Scan for the cell matching the given text and deliver its [X, Y] coordinate at center. 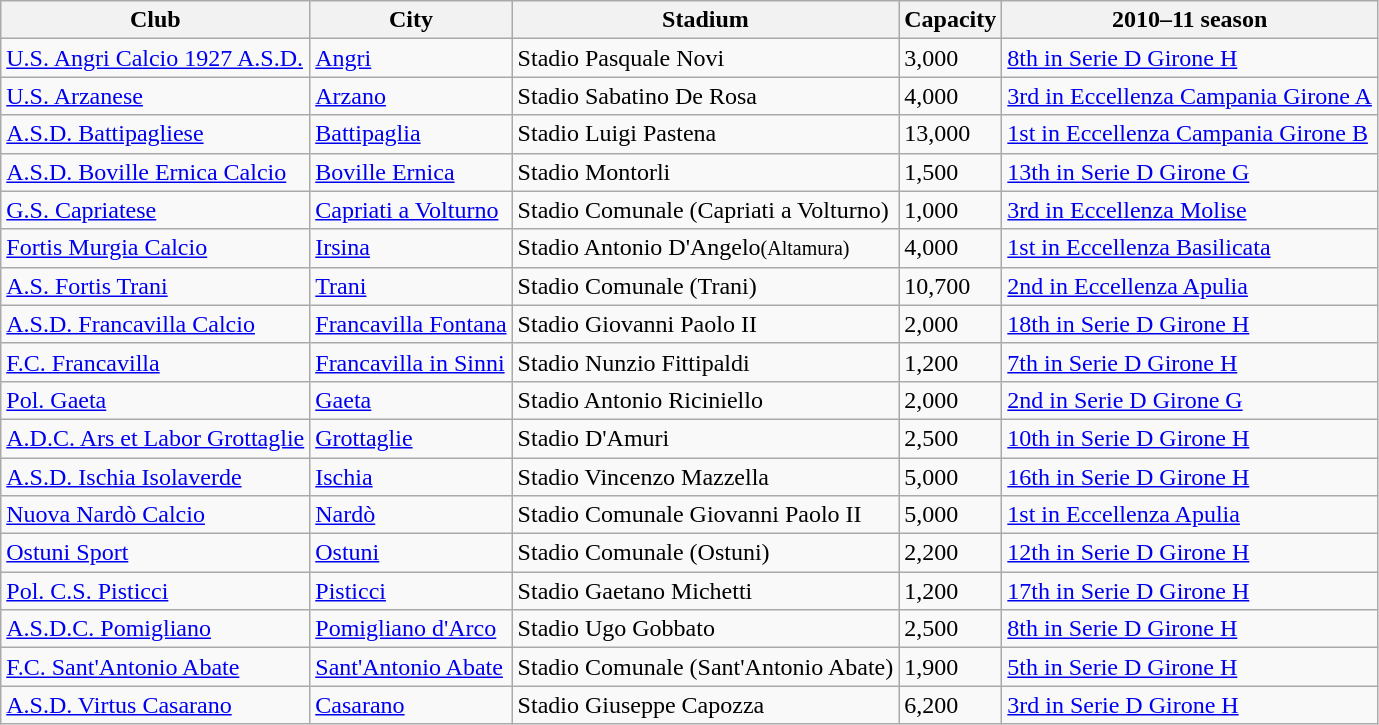
Pol. C.S. Pisticci [156, 591]
Nardò [411, 515]
G.S. Capriatese [156, 210]
3rd in Eccellenza Campania Girone A [1190, 96]
Pisticci [411, 591]
Stadio Giuseppe Capozza [706, 705]
1st in Eccellenza Campania Girone B [1190, 134]
Stadio Comunale (Capriati a Volturno) [706, 210]
Stadio Sabatino De Rosa [706, 96]
A.S.D. Battipagliese [156, 134]
1,900 [950, 667]
Pomigliano d'Arco [411, 629]
2,200 [950, 553]
Stadium [706, 20]
Stadio Luigi Pastena [706, 134]
Irsina [411, 248]
Capacity [950, 20]
F.C. Francavilla [156, 362]
Stadio Montorli [706, 172]
Stadio Giovanni Paolo II [706, 324]
1,000 [950, 210]
A.S. Fortis Trani [156, 286]
Stadio Vincenzo Mazzella [706, 477]
2010–11 season [1190, 20]
Ostuni [411, 553]
18th in Serie D Girone H [1190, 324]
3,000 [950, 58]
U.S. Angri Calcio 1927 A.S.D. [156, 58]
Sant'Antonio Abate [411, 667]
10th in Serie D Girone H [1190, 438]
1st in Eccellenza Apulia [1190, 515]
1st in Eccellenza Basilicata [1190, 248]
Stadio Pasquale Novi [706, 58]
Stadio Ugo Gobbato [706, 629]
City [411, 20]
A.S.D. Francavilla Calcio [156, 324]
3rd in Serie D Girone H [1190, 705]
2nd in Eccellenza Apulia [1190, 286]
Ostuni Sport [156, 553]
A.S.D. Boville Ernica Calcio [156, 172]
Trani [411, 286]
U.S. Arzanese [156, 96]
Boville Ernica [411, 172]
A.S.D. Ischia Isolaverde [156, 477]
Club [156, 20]
Francavilla in Sinni [411, 362]
Angri [411, 58]
5th in Serie D Girone H [1190, 667]
7th in Serie D Girone H [1190, 362]
6,200 [950, 705]
Casarano [411, 705]
Grottaglie [411, 438]
Gaeta [411, 400]
17th in Serie D Girone H [1190, 591]
13,000 [950, 134]
13th in Serie D Girone G [1190, 172]
Ischia [411, 477]
16th in Serie D Girone H [1190, 477]
Stadio Antonio Riciniello [706, 400]
Stadio Comunale (Sant'Antonio Abate) [706, 667]
A.S.D. Virtus Casarano [156, 705]
A.D.C. Ars et Labor Grottaglie [156, 438]
Stadio Gaetano Michetti [706, 591]
Pol. Gaeta [156, 400]
Nuova Nardò Calcio [156, 515]
Stadio Comunale (Ostuni) [706, 553]
Stadio Antonio D'Angelo(Altamura) [706, 248]
Stadio Nunzio Fittipaldi [706, 362]
Stadio Comunale Giovanni Paolo II [706, 515]
Fortis Murgia Calcio [156, 248]
12th in Serie D Girone H [1190, 553]
Stadio D'Amuri [706, 438]
Capriati a Volturno [411, 210]
1,500 [950, 172]
Francavilla Fontana [411, 324]
Battipaglia [411, 134]
10,700 [950, 286]
3rd in Eccellenza Molise [1190, 210]
Arzano [411, 96]
F.C. Sant'Antonio Abate [156, 667]
2nd in Serie D Girone G [1190, 400]
A.S.D.C. Pomigliano [156, 629]
Stadio Comunale (Trani) [706, 286]
